Pinpoint the cell where the given text exists, returning its (X, Y) midpoint coordinate. 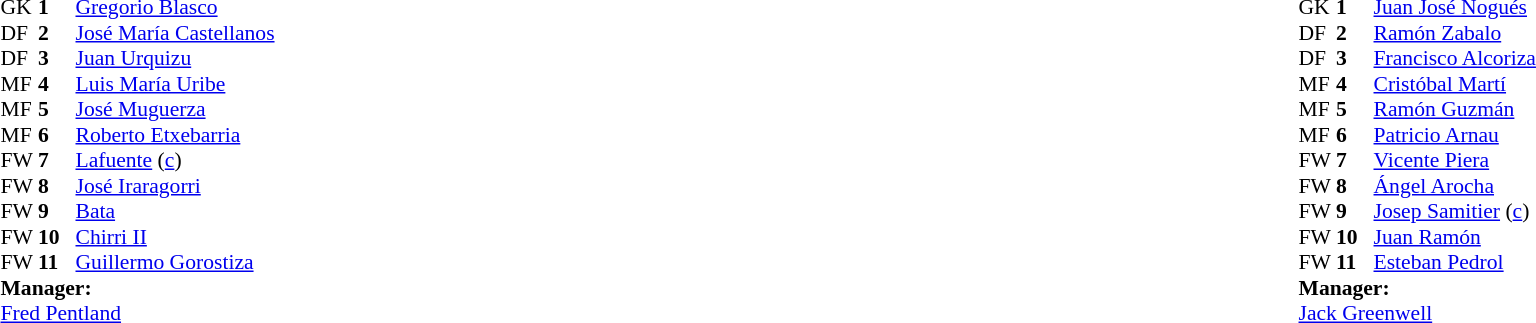
Roberto Etxebarria (176, 135)
Juan Urquizu (176, 59)
Ramón Zabalo (1455, 33)
Bata (176, 211)
Luis María Uribe (176, 84)
Chirri II (176, 237)
Juan Ramón (1455, 237)
José María Castellanos (176, 33)
Francisco Alcoriza (1455, 59)
Patricio Arnau (1455, 135)
Esteban Pedrol (1455, 263)
Ángel Arocha (1455, 186)
Guillermo Gorostiza (176, 263)
José Iraragorri (176, 186)
Josep Samitier (c) (1455, 211)
José Muguerza (176, 109)
Lafuente (c) (176, 161)
Ramón Guzmán (1455, 109)
Cristóbal Martí (1455, 84)
Vicente Piera (1455, 161)
